Provide the [x, y] coordinate of the cell's center where the given text is located.  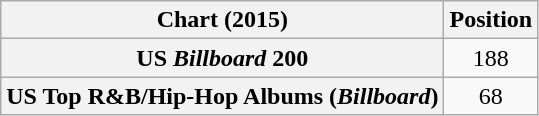
Chart (2015) [222, 20]
US Billboard 200 [222, 58]
68 [491, 96]
188 [491, 58]
US Top R&B/Hip-Hop Albums (Billboard) [222, 96]
Position [491, 20]
